Locate the cell with the specified text and output its (X, Y) center coordinate. 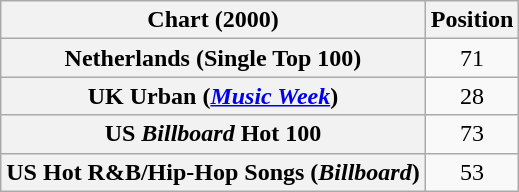
71 (472, 58)
UK Urban (Music Week) (213, 96)
73 (472, 134)
Position (472, 20)
US Hot R&B/Hip-Hop Songs (Billboard) (213, 172)
US Billboard Hot 100 (213, 134)
28 (472, 96)
Netherlands (Single Top 100) (213, 58)
Chart (2000) (213, 20)
53 (472, 172)
